Return the (X, Y) coordinate for the center point of the cell that contains the specified text.  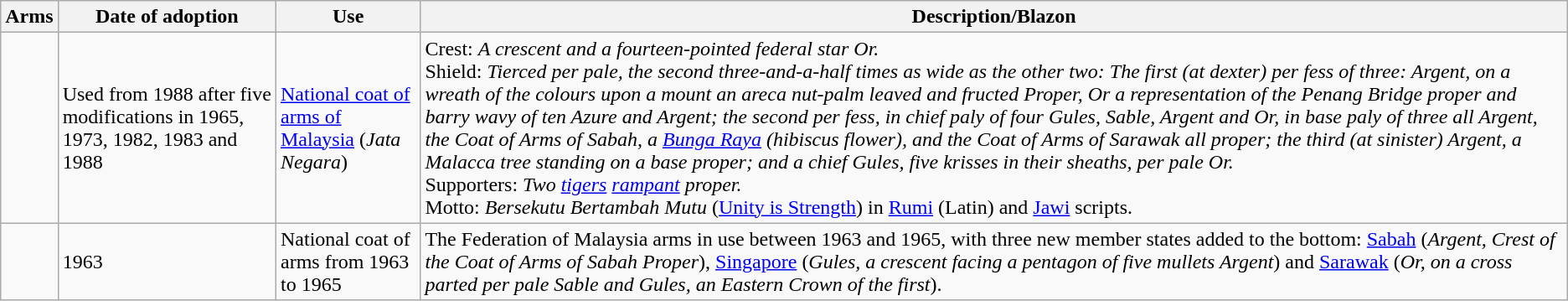
Use (348, 17)
National coat of arms from 1963 to 1965 (348, 262)
Description/Blazon (993, 17)
1963 (167, 262)
Date of adoption (167, 17)
Arms (29, 17)
National coat of arms of Malaysia (Jata Negara) (348, 127)
Used from 1988 after five modifications in 1965, 1973, 1982, 1983 and 1988 (167, 127)
